From the cell containing the given text, extract its center point as [X, Y] coordinate. 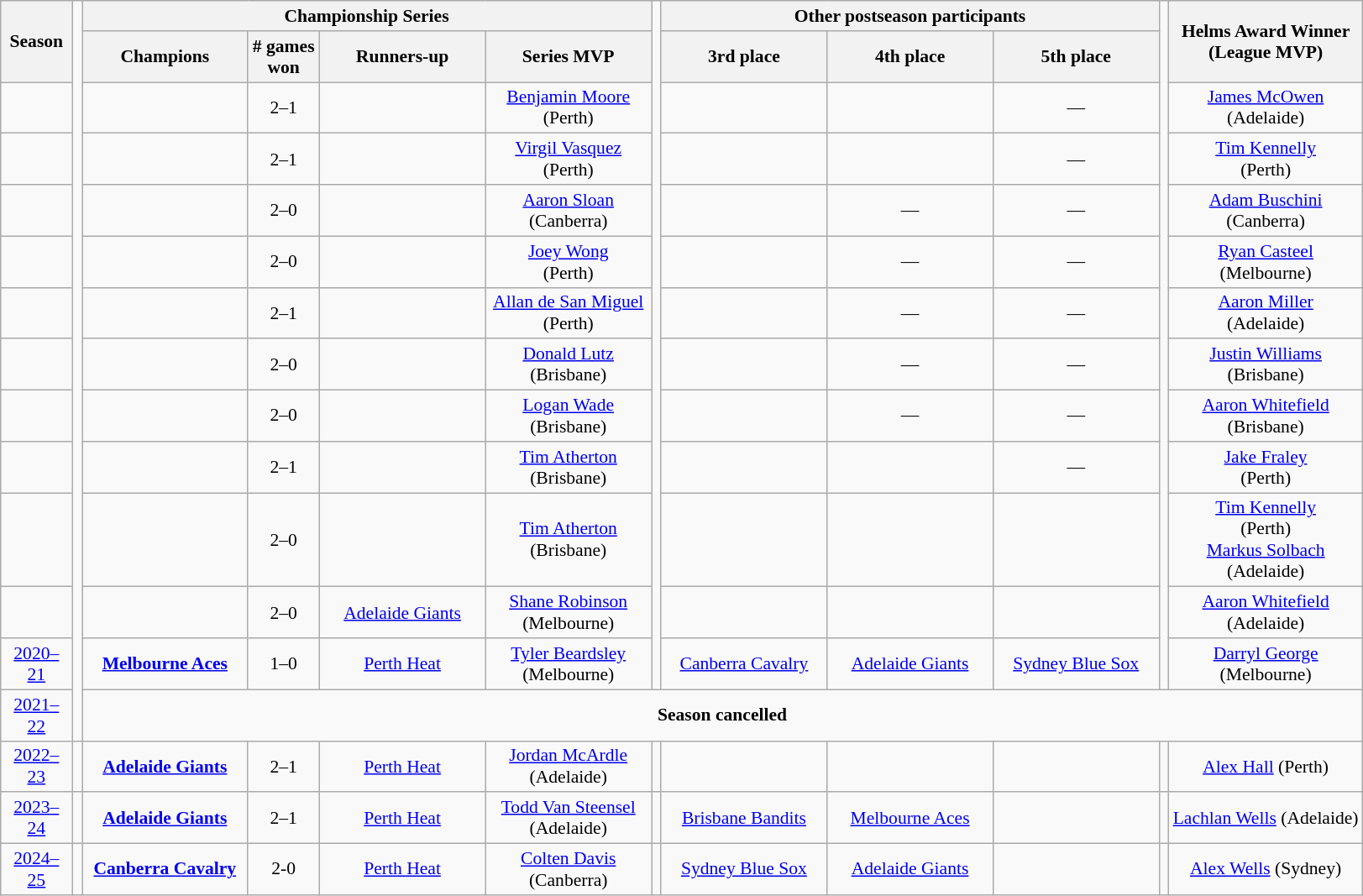
2023–24 [37, 818]
Alex Wells (Sydney) [1266, 870]
Season [37, 42]
Donald Lutz(Brisbane) [569, 364]
Tim Kennelly(Perth)Markus Solbach(Adelaide) [1266, 540]
# games won [284, 57]
Aaron Sloan(Canberra) [569, 210]
2-0 [284, 870]
Todd Van Steensel (Adelaide) [569, 818]
Brisbane Bandits [744, 818]
Ryan Casteel(Melbourne) [1266, 262]
Aaron Whitefield(Adelaide) [1266, 613]
Aaron Whitefield(Brisbane) [1266, 417]
Lachlan Wells (Adelaide) [1266, 818]
Jordan McArdle (Adelaide) [569, 766]
5th place [1076, 57]
Justin Williams(Brisbane) [1266, 364]
Adam Buschini(Canberra) [1266, 210]
2020–21 [37, 663]
Benjamin Moore(Perth) [569, 107]
Alex Hall (Perth) [1266, 766]
2022–23 [37, 766]
2021–22 [37, 715]
2024–25 [37, 870]
Series MVP [569, 57]
Season cancelled [722, 715]
Championship Series [367, 16]
James McOwen(Adelaide) [1266, 107]
Joey Wong(Perth) [569, 262]
Tim Kennelly(Perth) [1266, 160]
Tyler Beardsley (Melbourne) [569, 663]
Shane Robinson(Melbourne) [569, 613]
Logan Wade(Brisbane) [569, 417]
Other postseason participants [910, 16]
Aaron Miller(Adelaide) [1266, 312]
1–0 [284, 663]
Colten Davis (Canberra) [569, 870]
Virgil Vasquez(Perth) [569, 160]
4th place [910, 57]
Runners-up [402, 57]
Darryl George(Melbourne) [1266, 663]
Jake Fraley(Perth) [1266, 467]
Champions [165, 57]
Helms Award Winner(League MVP) [1266, 42]
Allan de San Miguel(Perth) [569, 312]
3rd place [744, 57]
